Output the (x, y) coordinate of the center of the cell containing the given text.  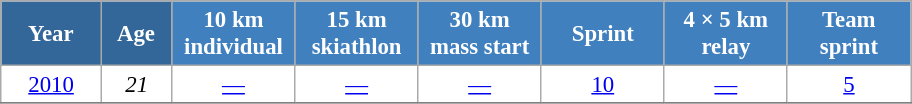
15 km skiathlon (356, 34)
21 (136, 85)
10 km individual (234, 34)
30 km mass start (480, 34)
Sprint (602, 34)
Team sprint (848, 34)
10 (602, 85)
Age (136, 34)
4 × 5 km relay (726, 34)
2010 (52, 85)
Year (52, 34)
5 (848, 85)
